Detect which cell encompasses the target text, then output its (x, y) center coordinate. 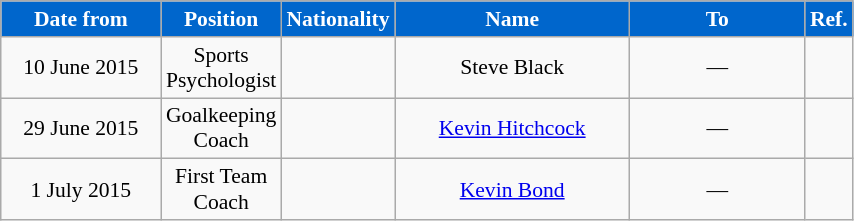
Steve Black (512, 68)
Date from (81, 19)
1 July 2015 (81, 190)
First Team Coach (221, 190)
Nationality (338, 19)
Kevin Hitchcock (512, 128)
10 June 2015 (81, 68)
Position (221, 19)
Ref. (829, 19)
Kevin Bond (512, 190)
Goalkeeping Coach (221, 128)
29 June 2015 (81, 128)
Sports Psychologist (221, 68)
To (718, 19)
Name (512, 19)
